Extract the (x, y) coordinate from the center of the cell holding the provided text.  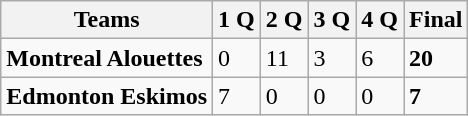
11 (284, 58)
Edmonton Eskimos (107, 96)
3 Q (332, 20)
20 (436, 58)
6 (380, 58)
4 Q (380, 20)
3 (332, 58)
Montreal Alouettes (107, 58)
Teams (107, 20)
1 Q (237, 20)
Final (436, 20)
2 Q (284, 20)
